Locate the cell with the specified text and output its (X, Y) center coordinate. 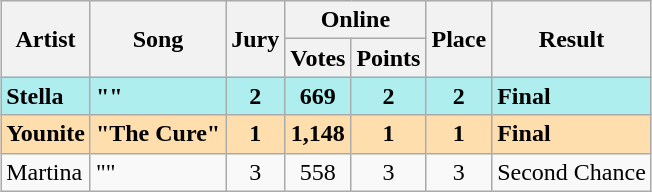
Martina (46, 172)
"The Cure" (158, 134)
Jury (256, 39)
669 (318, 96)
Place (459, 39)
Younite (46, 134)
Second Chance (572, 172)
Song (158, 39)
558 (318, 172)
Points (388, 58)
Result (572, 39)
Stella (46, 96)
Artist (46, 39)
1,148 (318, 134)
Online (356, 20)
Votes (318, 58)
